Return [X, Y] of the center of cell containing provided text 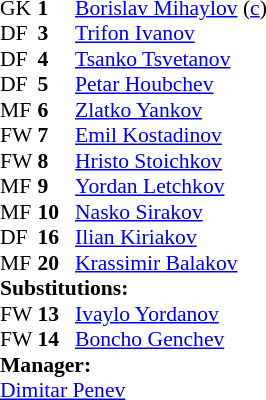
20 [57, 263]
5 [57, 85]
14 [57, 339]
6 [57, 110]
4 [57, 59]
13 [57, 314]
8 [57, 161]
10 [57, 212]
3 [57, 33]
9 [57, 187]
7 [57, 135]
16 [57, 237]
